Scan for the cell matching the given text and deliver its [X, Y] coordinate at center. 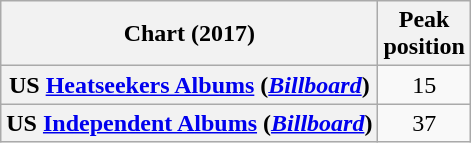
15 [424, 85]
Chart (2017) [190, 34]
US Independent Albums (Billboard) [190, 123]
US Heatseekers Albums (Billboard) [190, 85]
Peak position [424, 34]
37 [424, 123]
